From the cell containing the given text, extract its center point as (X, Y) coordinate. 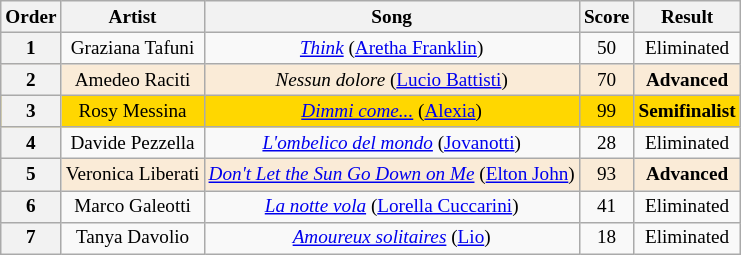
2 (31, 80)
18 (606, 238)
Result (687, 17)
41 (606, 206)
4 (31, 143)
La notte vola (Lorella Cuccarini) (392, 206)
1 (31, 48)
Marco Galeotti (132, 206)
Order (31, 17)
Amoureux solitaires (Lio) (392, 238)
Amedeo Raciti (132, 80)
5 (31, 175)
6 (31, 206)
99 (606, 111)
Veronica Liberati (132, 175)
Graziana Tafuni (132, 48)
Score (606, 17)
Don't Let the Sun Go Down on Me (Elton John) (392, 175)
28 (606, 143)
Rosy Messina (132, 111)
3 (31, 111)
Semifinalist (687, 111)
93 (606, 175)
Think (Aretha Franklin) (392, 48)
L'ombelico del mondo (Jovanotti) (392, 143)
Song (392, 17)
Artist (132, 17)
Nessun dolore (Lucio Battisti) (392, 80)
50 (606, 48)
Dimmi come... (Alexia) (392, 111)
Tanya Davolio (132, 238)
Davide Pezzella (132, 143)
70 (606, 80)
7 (31, 238)
